Locate the cell with the specified text and output its [x, y] center coordinate. 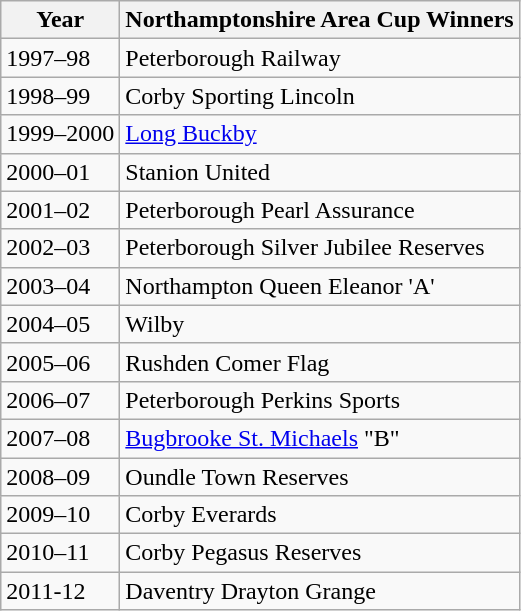
Daventry Drayton Grange [320, 591]
2003–04 [60, 286]
Corby Everards [320, 515]
1999–2000 [60, 134]
2002–03 [60, 248]
2008–09 [60, 477]
Long Buckby [320, 134]
Rushden Comer Flag [320, 362]
Corby Pegasus Reserves [320, 553]
Stanion United [320, 172]
Year [60, 20]
2005–06 [60, 362]
Corby Sporting Lincoln [320, 96]
1998–99 [60, 96]
Wilby [320, 324]
Peterborough Silver Jubilee Reserves [320, 248]
1997–98 [60, 58]
2009–10 [60, 515]
Bugbrooke St. Michaels "B" [320, 438]
Northampton Queen Eleanor 'A' [320, 286]
2010–11 [60, 553]
Peterborough Railway [320, 58]
2007–08 [60, 438]
Peterborough Pearl Assurance [320, 210]
Northamptonshire Area Cup Winners [320, 20]
2000–01 [60, 172]
2006–07 [60, 400]
Peterborough Perkins Sports [320, 400]
2001–02 [60, 210]
Oundle Town Reserves [320, 477]
2004–05 [60, 324]
2011-12 [60, 591]
